Extract the [X, Y] coordinate from the center of the cell holding the provided text.  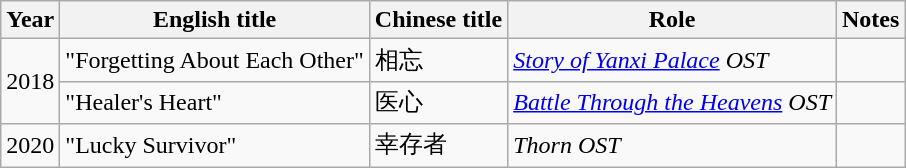
"Forgetting About Each Other" [215, 60]
幸存者 [438, 146]
2020 [30, 146]
Notes [871, 20]
2018 [30, 82]
Role [672, 20]
Battle Through the Heavens OST [672, 102]
"Lucky Survivor" [215, 146]
相忘 [438, 60]
English title [215, 20]
Thorn OST [672, 146]
"Healer's Heart" [215, 102]
Story of Yanxi Palace OST [672, 60]
Year [30, 20]
医心 [438, 102]
Chinese title [438, 20]
